Return [X, Y] of the center of cell containing provided text 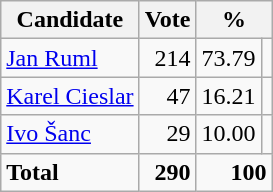
73.79 [228, 58]
Jan Ruml [70, 58]
10.00 [228, 134]
% [234, 20]
Total [70, 172]
Vote [168, 20]
16.21 [228, 96]
Karel Cieslar [70, 96]
214 [168, 58]
290 [168, 172]
Candidate [70, 20]
Ivo Šanc [70, 134]
47 [168, 96]
100 [234, 172]
29 [168, 134]
